From the cell containing the given text, extract its center point as [x, y] coordinate. 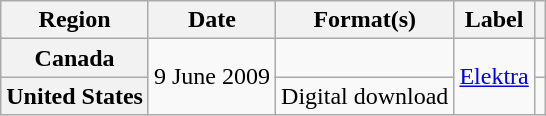
Region [75, 20]
United States [75, 96]
Date [212, 20]
Format(s) [365, 20]
9 June 2009 [212, 77]
Label [494, 20]
Digital download [365, 96]
Elektra [494, 77]
Canada [75, 58]
